Determine the [X, Y] coordinate at the center of the cell enclosing the given text.  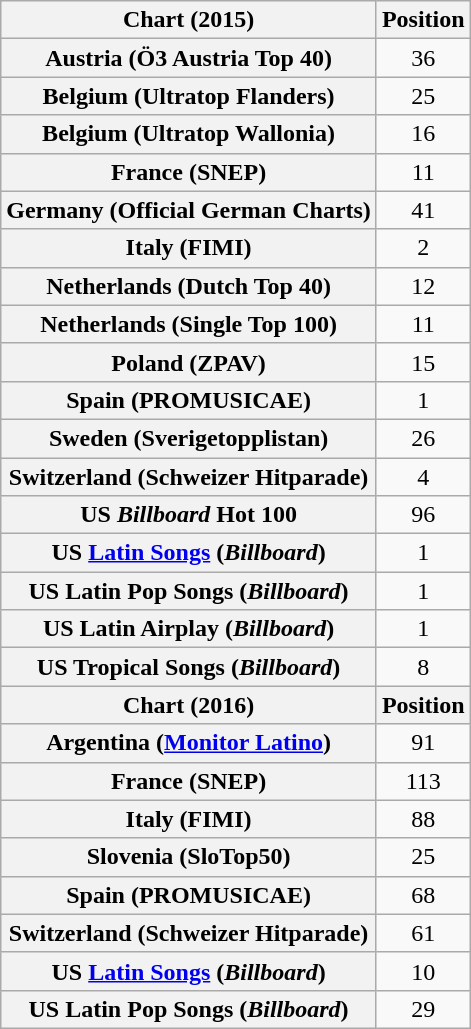
16 [423, 134]
Belgium (Ultratop Flanders) [189, 96]
10 [423, 971]
91 [423, 743]
US Latin Airplay (Billboard) [189, 629]
68 [423, 895]
Netherlands (Single Top 100) [189, 324]
61 [423, 933]
29 [423, 1009]
Poland (ZPAV) [189, 362]
Netherlands (Dutch Top 40) [189, 286]
96 [423, 515]
US Tropical Songs (Billboard) [189, 667]
113 [423, 781]
8 [423, 667]
Chart (2016) [189, 705]
41 [423, 210]
US Billboard Hot 100 [189, 515]
88 [423, 819]
Chart (2015) [189, 20]
2 [423, 248]
12 [423, 286]
Argentina (Monitor Latino) [189, 743]
Belgium (Ultratop Wallonia) [189, 134]
Slovenia (SloTop50) [189, 857]
Germany (Official German Charts) [189, 210]
4 [423, 477]
Sweden (Sverigetopplistan) [189, 438]
Austria (Ö3 Austria Top 40) [189, 58]
36 [423, 58]
15 [423, 362]
26 [423, 438]
